Provide the (x, y) coordinate of the cell's center where the given text is located.  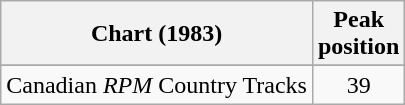
Peakposition (358, 34)
39 (358, 85)
Chart (1983) (157, 34)
Canadian RPM Country Tracks (157, 85)
